Scan for the cell matching the given text and deliver its [X, Y] coordinate at center. 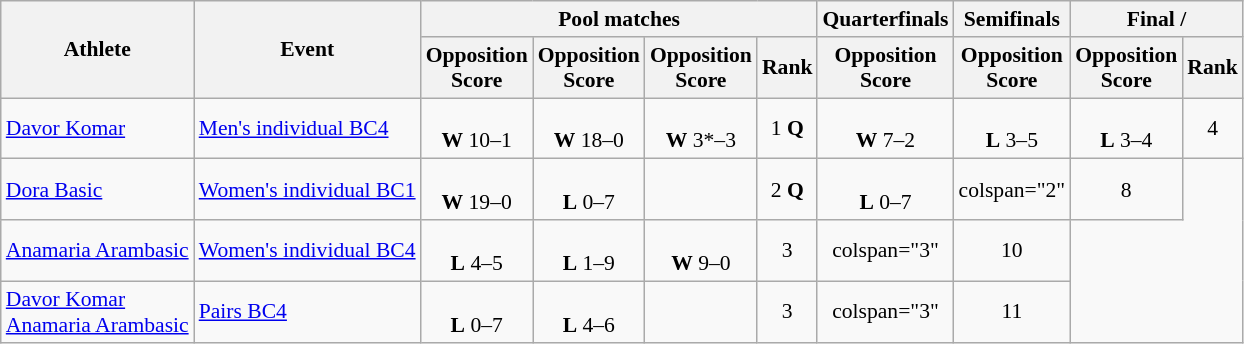
Anamaria Arambasic [98, 250]
Athlete [98, 50]
Pool matches [620, 19]
Final / [1156, 19]
Men's individual BC4 [308, 128]
11 [1012, 312]
Event [308, 50]
Semifinals [1012, 19]
W 9–0 [701, 250]
W 18–0 [589, 128]
L 4–5 [477, 250]
10 [1012, 250]
L 3–4 [1126, 128]
L 3–5 [1012, 128]
W 10–1 [477, 128]
Quarterfinals [885, 19]
Dora Basic [98, 190]
8 [1126, 190]
colspan="2" [1012, 190]
Davor KomarAnamaria Arambasic [98, 312]
4 [1212, 128]
L 1–9 [589, 250]
Women's individual BC1 [308, 190]
1 Q [788, 128]
Women's individual BC4 [308, 250]
L 4–6 [589, 312]
W 19–0 [477, 190]
W 7–2 [885, 128]
2 Q [788, 190]
Davor Komar [98, 128]
Pairs BC4 [308, 312]
W 3*–3 [701, 128]
